Search for the cell housing the specified text and yield its [X, Y] center coordinate. 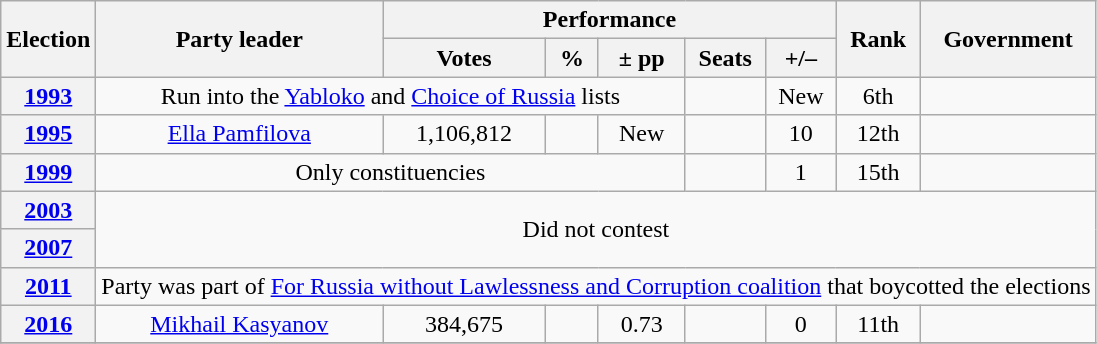
Seats [726, 58]
Election [48, 39]
Rank [878, 39]
Only constituencies [390, 172]
1995 [48, 134]
1999 [48, 172]
15th [878, 172]
Ella Pamfilova [240, 134]
384,675 [464, 324]
Did not contest [596, 229]
Votes [464, 58]
2011 [48, 286]
± pp [641, 58]
0.73 [641, 324]
10 [802, 134]
1 [802, 172]
Run into the Yabloko and Choice of Russia lists [390, 96]
Party leader [240, 39]
2016 [48, 324]
0 [802, 324]
6th [878, 96]
Performance [610, 20]
2003 [48, 210]
Mikhail Kasyanov [240, 324]
2007 [48, 248]
1,106,812 [464, 134]
12th [878, 134]
% [572, 58]
Government [1008, 39]
1993 [48, 96]
Party was part of For Russia without Lawlessness and Corruption coalition that boycotted the elections [596, 286]
11th [878, 324]
+/– [802, 58]
